Capture the cell that displays the provided text and extract its (x, y) central coordinate. 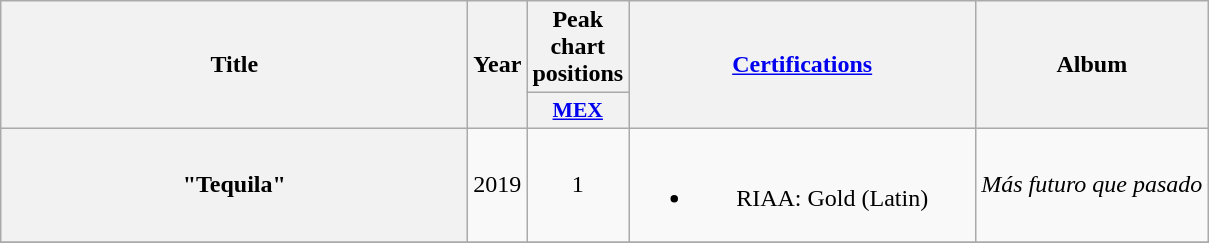
Certifications (802, 65)
Peak chart positions (578, 47)
Más futuro que pasado (1092, 184)
"Tequila" (234, 184)
MEX (578, 111)
RIAA: Gold (Latin) (802, 184)
1 (578, 184)
Album (1092, 65)
Year (498, 65)
2019 (498, 184)
Title (234, 65)
